Extract the [x, y] coordinate from the center of the cell holding the provided text.  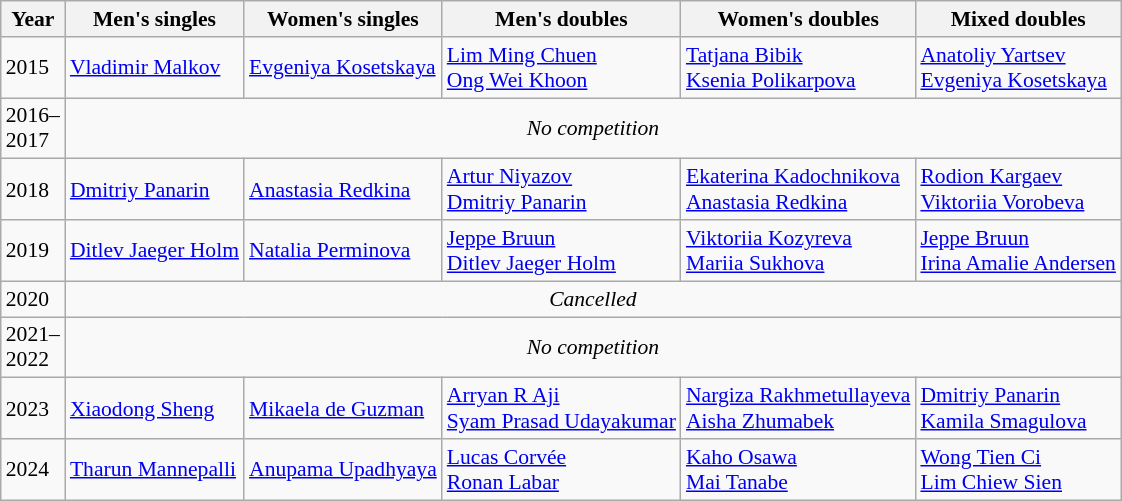
Women's singles [343, 19]
2024 [33, 470]
Wong Tien Ci Lim Chiew Sien [1018, 470]
Mikaela de Guzman [343, 408]
Mixed doubles [1018, 19]
Evgeniya Kosetskaya [343, 68]
Arryan R Aji Syam Prasad Udayakumar [562, 408]
2019 [33, 250]
Year [33, 19]
Jeppe Bruun Ditlev Jaeger Holm [562, 250]
Lucas Corvée Ronan Labar [562, 470]
Natalia Perminova [343, 250]
Jeppe Bruun Irina Amalie Andersen [1018, 250]
Rodion Kargaev Viktoriia Vorobeva [1018, 190]
Dmitriy Panarin [154, 190]
Women's doubles [798, 19]
Tharun Mannepalli [154, 470]
Men's singles [154, 19]
2018 [33, 190]
2016–2017 [33, 128]
Nargiza Rakhmetullayeva Aisha Zhumabek [798, 408]
Xiaodong Sheng [154, 408]
2020 [33, 299]
2023 [33, 408]
Vladimir Malkov [154, 68]
Lim Ming Chuen Ong Wei Khoon [562, 68]
Ditlev Jaeger Holm [154, 250]
Anatoliy Yartsev Evgeniya Kosetskaya [1018, 68]
2021–2022 [33, 348]
Artur Niyazov Dmitriy Panarin [562, 190]
Tatjana Bibik Ksenia Polikarpova [798, 68]
Ekaterina Kadochnikova Anastasia Redkina [798, 190]
Viktoriia Kozyreva Mariia Sukhova [798, 250]
Anastasia Redkina [343, 190]
Kaho Osawa Mai Tanabe [798, 470]
Anupama Upadhyaya [343, 470]
Dmitriy Panarin Kamila Smagulova [1018, 408]
Cancelled [593, 299]
Men's doubles [562, 19]
2015 [33, 68]
